Return the [X, Y] coordinate for the center point of the cell that contains the specified text.  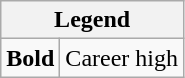
Bold [30, 58]
Legend [92, 20]
Career high [122, 58]
